Search for the cell housing the specified text and yield its (X, Y) center coordinate. 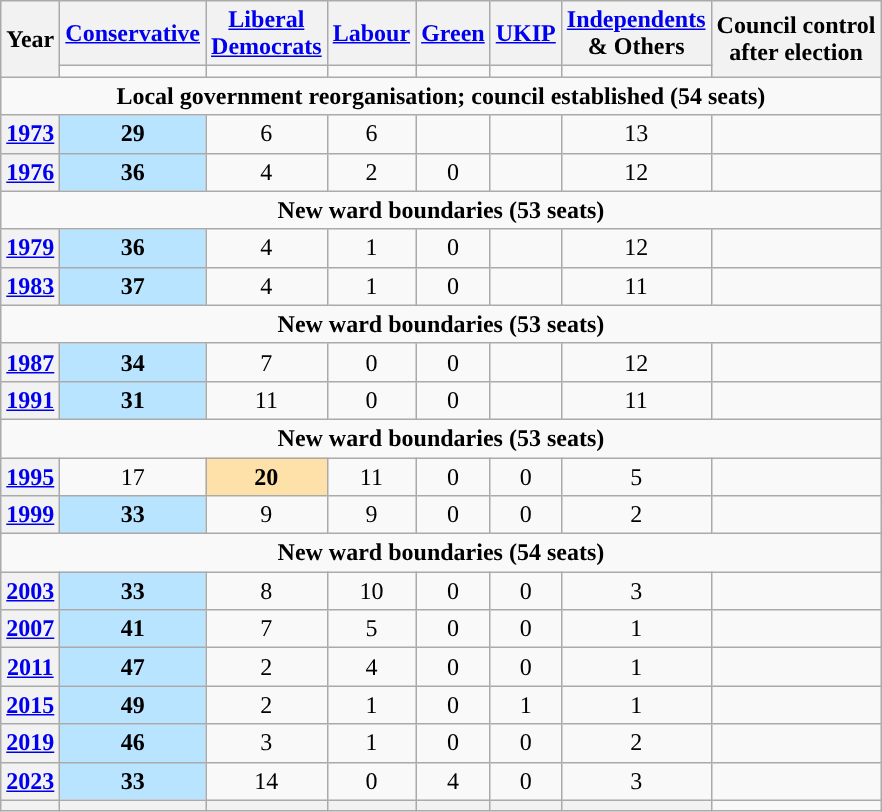
1999 (30, 515)
46 (133, 743)
1973 (30, 134)
2007 (30, 629)
1976 (30, 172)
10 (371, 591)
1991 (30, 400)
13 (636, 134)
34 (133, 362)
20 (267, 477)
New ward boundaries (54 seats) (441, 553)
1995 (30, 477)
2023 (30, 781)
37 (133, 286)
49 (133, 705)
29 (133, 134)
14 (267, 781)
47 (133, 667)
41 (133, 629)
17 (133, 477)
8 (267, 591)
2011 (30, 667)
Council controlafter election (796, 39)
Year (30, 39)
Independents& Others (636, 34)
2019 (30, 743)
2003 (30, 591)
Green (454, 34)
1983 (30, 286)
31 (133, 400)
Local government reorganisation; council established (54 seats) (441, 96)
Conservative (133, 34)
Labour (371, 34)
1987 (30, 362)
Liberal Democrats (267, 34)
1979 (30, 248)
UKIP (526, 34)
2015 (30, 705)
